From the cell containing the given text, extract its center point as (X, Y) coordinate. 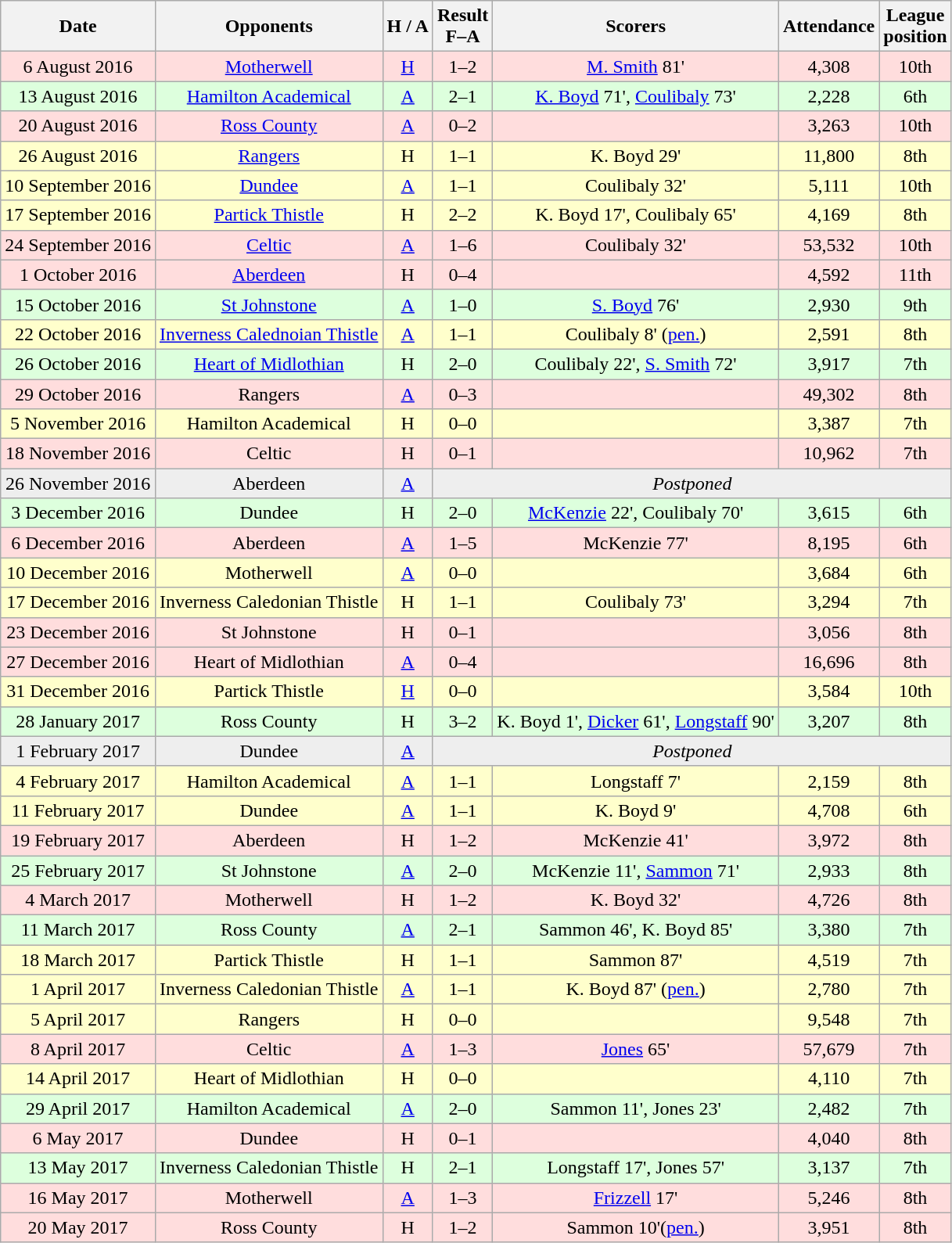
14 April 2017 (78, 1079)
2,933 (828, 871)
3–2 (462, 721)
10 December 2016 (78, 573)
6 December 2016 (78, 543)
15 October 2016 (78, 304)
5 April 2017 (78, 1019)
31 December 2016 (78, 692)
Coulibaly 22', S. Smith 72' (636, 364)
25 February 2017 (78, 871)
26 October 2016 (78, 364)
K. Boyd 29' (636, 156)
53,532 (828, 245)
M. Smith 81' (636, 66)
4,726 (828, 900)
4 February 2017 (78, 781)
27 December 2016 (78, 662)
8,195 (828, 543)
29 October 2016 (78, 393)
Coulibaly 73' (636, 602)
6 May 2017 (78, 1138)
6 August 2016 (78, 66)
Jones 65' (636, 1049)
3,294 (828, 602)
4,592 (828, 275)
10 September 2016 (78, 185)
1–6 (462, 245)
16,696 (828, 662)
5,111 (828, 185)
1–0 (462, 304)
3 December 2016 (78, 513)
11th (915, 275)
S. Boyd 76' (636, 304)
Scorers (636, 27)
0–2 (462, 126)
5,246 (828, 1198)
4,708 (828, 810)
McKenzie 22', Coulibaly 70' (636, 513)
Sammon 11', Jones 23' (636, 1108)
23 December 2016 (78, 632)
ResultF–A (462, 27)
11 February 2017 (78, 810)
4,308 (828, 66)
20 August 2016 (78, 126)
4 March 2017 (78, 900)
Coulibaly 8' (pen.) (636, 334)
49,302 (828, 393)
1 February 2017 (78, 751)
8 April 2017 (78, 1049)
13 August 2016 (78, 96)
1 October 2016 (78, 275)
9,548 (828, 1019)
3,380 (828, 930)
3,263 (828, 126)
Longstaff 17', Jones 57' (636, 1168)
1–5 (462, 543)
9th (915, 304)
5 November 2016 (78, 424)
3,207 (828, 721)
2,482 (828, 1108)
McKenzie 11', Sammon 71' (636, 871)
Sammon 10'(pen.) (636, 1227)
0–3 (462, 393)
McKenzie 41' (636, 840)
2,780 (828, 990)
3,972 (828, 840)
Sammon 46', K. Boyd 85' (636, 930)
24 September 2016 (78, 245)
19 February 2017 (78, 840)
K. Boyd 87' (pen.) (636, 990)
3,615 (828, 513)
18 November 2016 (78, 454)
Date (78, 27)
3,917 (828, 364)
11 March 2017 (78, 930)
K. Boyd 71', Coulibaly 73' (636, 96)
McKenzie 77' (636, 543)
Leagueposition (915, 27)
Opponents (269, 27)
17 December 2016 (78, 602)
3,056 (828, 632)
Inverness Calednoian Thistle (269, 334)
22 October 2016 (78, 334)
11,800 (828, 156)
16 May 2017 (78, 1198)
10,962 (828, 454)
Sammon 87' (636, 960)
4,169 (828, 215)
K. Boyd 1', Dicker 61', Longstaff 90' (636, 721)
3,584 (828, 692)
4,040 (828, 1138)
Attendance (828, 27)
2–2 (462, 215)
29 April 2017 (78, 1108)
4,110 (828, 1079)
18 March 2017 (78, 960)
2,930 (828, 304)
26 August 2016 (78, 156)
3,684 (828, 573)
K. Boyd 17', Coulibaly 65' (636, 215)
57,679 (828, 1049)
Longstaff 7' (636, 781)
28 January 2017 (78, 721)
3,951 (828, 1227)
1 April 2017 (78, 990)
Frizzell 17' (636, 1198)
K. Boyd 9' (636, 810)
3,137 (828, 1168)
2,228 (828, 96)
26 November 2016 (78, 483)
K. Boyd 32' (636, 900)
H / A (408, 27)
17 September 2016 (78, 215)
4,519 (828, 960)
3,387 (828, 424)
20 May 2017 (78, 1227)
2,591 (828, 334)
13 May 2017 (78, 1168)
2,159 (828, 781)
